Find where the given text appears and provide that cell's center as [x, y] coordinate. 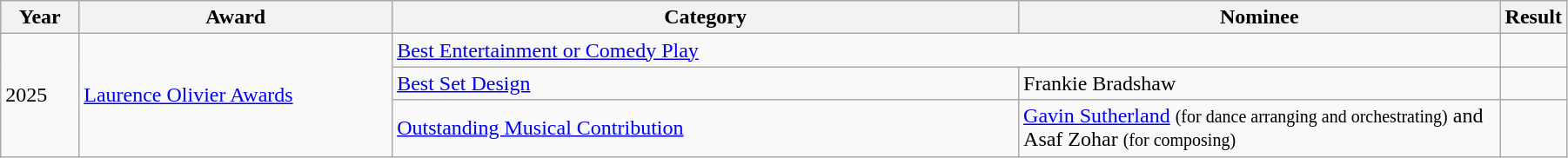
Outstanding Musical Contribution [706, 128]
2025 [40, 95]
Frankie Bradshaw [1260, 83]
Award [236, 17]
Category [706, 17]
Best Entertainment or Comedy Play [947, 50]
Year [40, 17]
Nominee [1260, 17]
Best Set Design [706, 83]
Laurence Olivier Awards [236, 95]
Gavin Sutherland (for dance arranging and orchestrating) and Asaf Zohar (for composing) [1260, 128]
Result [1533, 17]
